Scan for the cell matching the given text and deliver its [x, y] coordinate at center. 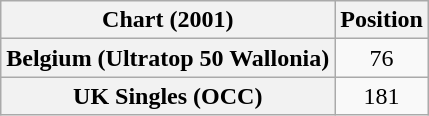
Belgium (Ultratop 50 Wallonia) [168, 58]
Position [382, 20]
UK Singles (OCC) [168, 96]
Chart (2001) [168, 20]
181 [382, 96]
76 [382, 58]
